For the text-containing cell, return its midpoint in [X, Y] coordinate format. 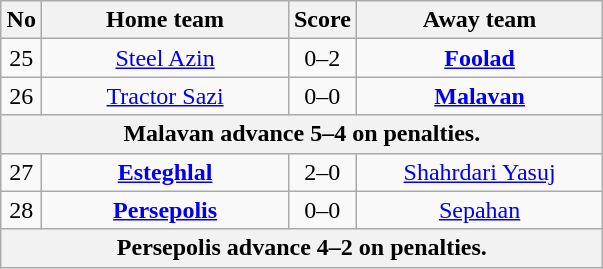
Steel Azin [166, 58]
2–0 [322, 172]
Persepolis [166, 210]
Esteghlal [166, 172]
Sepahan [480, 210]
Malavan advance 5–4 on penalties. [302, 134]
Persepolis advance 4–2 on penalties. [302, 248]
Home team [166, 20]
28 [22, 210]
Tractor Sazi [166, 96]
26 [22, 96]
No [22, 20]
Score [322, 20]
25 [22, 58]
Malavan [480, 96]
Shahrdari Yasuj [480, 172]
Foolad [480, 58]
Away team [480, 20]
0–2 [322, 58]
27 [22, 172]
